Scan for the cell matching the given text and deliver its [X, Y] coordinate at center. 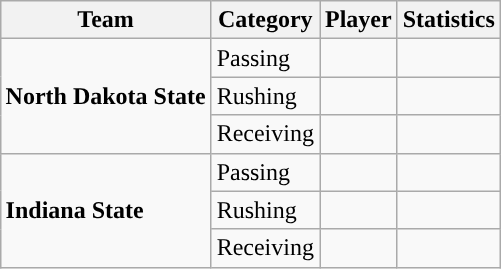
Statistics [448, 20]
Player [359, 20]
Team [106, 20]
Indiana State [106, 210]
Category [265, 20]
North Dakota State [106, 96]
